Pinpoint the cell where the given text exists, returning its (X, Y) midpoint coordinate. 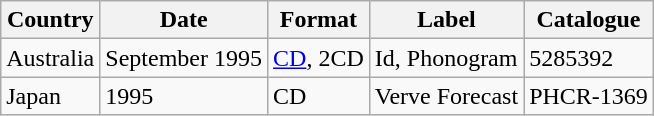
Verve Forecast (446, 96)
5285392 (589, 58)
September 1995 (184, 58)
Label (446, 20)
Japan (50, 96)
1995 (184, 96)
PHCR-1369 (589, 96)
Country (50, 20)
CD (318, 96)
Format (318, 20)
Australia (50, 58)
Date (184, 20)
CD, 2CD (318, 58)
Catalogue (589, 20)
Id, Phonogram (446, 58)
